Search for the cell housing the specified text and yield its (X, Y) center coordinate. 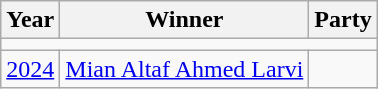
Mian Altaf Ahmed Larvi (184, 69)
Party (343, 20)
Winner (184, 20)
2024 (30, 69)
Year (30, 20)
